Locate the cell with the specified text and output its (x, y) center coordinate. 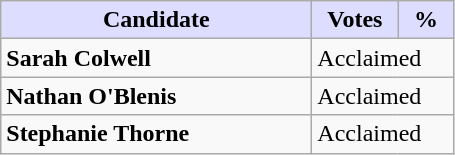
% (426, 20)
Nathan O'Blenis (156, 96)
Stephanie Thorne (156, 134)
Votes (355, 20)
Candidate (156, 20)
Sarah Colwell (156, 58)
